Search for the cell housing the specified text and yield its (X, Y) center coordinate. 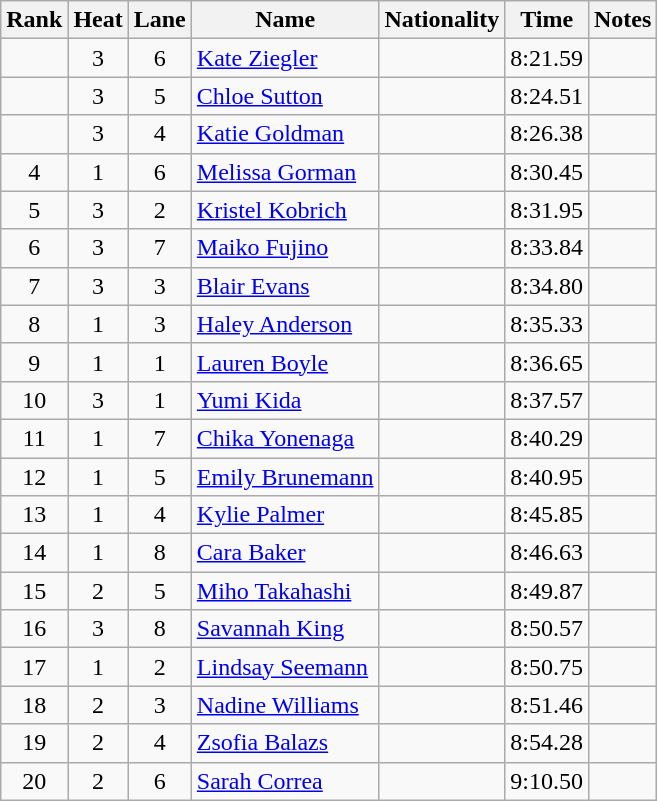
Kylie Palmer (285, 515)
8:35.33 (547, 324)
8:51.46 (547, 705)
Lindsay Seemann (285, 667)
16 (34, 629)
8:33.84 (547, 248)
8:50.57 (547, 629)
14 (34, 553)
Sarah Correa (285, 781)
13 (34, 515)
Heat (98, 20)
8:36.65 (547, 362)
Lauren Boyle (285, 362)
Kristel Kobrich (285, 210)
11 (34, 438)
8:34.80 (547, 286)
12 (34, 477)
Haley Anderson (285, 324)
9:10.50 (547, 781)
9 (34, 362)
8:21.59 (547, 58)
8:37.57 (547, 400)
Nationality (442, 20)
Notes (622, 20)
Savannah King (285, 629)
Zsofia Balazs (285, 743)
8:40.95 (547, 477)
Name (285, 20)
Rank (34, 20)
8:40.29 (547, 438)
Emily Brunemann (285, 477)
Yumi Kida (285, 400)
Kate Ziegler (285, 58)
8:31.95 (547, 210)
Chloe Sutton (285, 96)
10 (34, 400)
Chika Yonenaga (285, 438)
8:45.85 (547, 515)
Time (547, 20)
Blair Evans (285, 286)
8:24.51 (547, 96)
8:26.38 (547, 134)
8:30.45 (547, 172)
Lane (160, 20)
8:49.87 (547, 591)
8:50.75 (547, 667)
Cara Baker (285, 553)
Katie Goldman (285, 134)
Maiko Fujino (285, 248)
15 (34, 591)
Melissa Gorman (285, 172)
19 (34, 743)
17 (34, 667)
Nadine Williams (285, 705)
8:54.28 (547, 743)
18 (34, 705)
Miho Takahashi (285, 591)
8:46.63 (547, 553)
20 (34, 781)
